Pinpoint the cell where the given text exists, returning its (X, Y) midpoint coordinate. 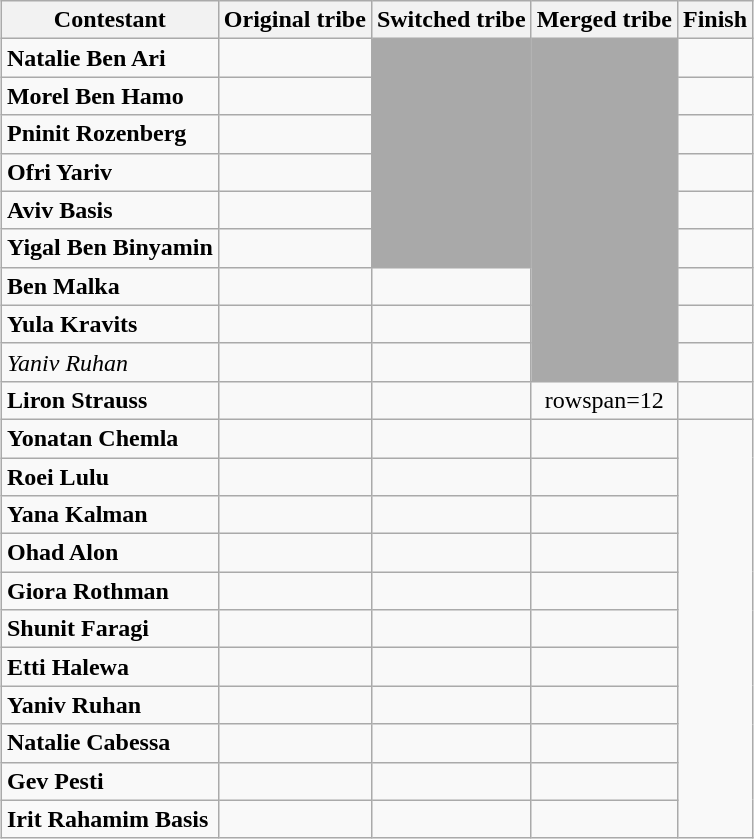
Yula Kravits (110, 324)
Irit Rahamim Basis (110, 819)
Shunit Faragi (110, 629)
Original tribe (294, 20)
Yana Kalman (110, 515)
Aviv Basis (110, 210)
Switched tribe (451, 20)
Morel Ben Hamo (110, 96)
Finish (714, 20)
Etti Halewa (110, 667)
Merged tribe (604, 20)
Ben Malka (110, 286)
Liron Strauss (110, 400)
Natalie Ben Ari (110, 58)
rowspan=12 (604, 400)
Roei Lulu (110, 477)
Yonatan Chemla (110, 438)
Ofri Yariv (110, 172)
Natalie Cabessa (110, 743)
Gev Pesti (110, 781)
Contestant (110, 20)
Ohad Alon (110, 553)
Pninit Rozenberg (110, 134)
Giora Rothman (110, 591)
Yigal Ben Binyamin (110, 248)
